Output the [X, Y] coordinate of the center of the cell containing the given text.  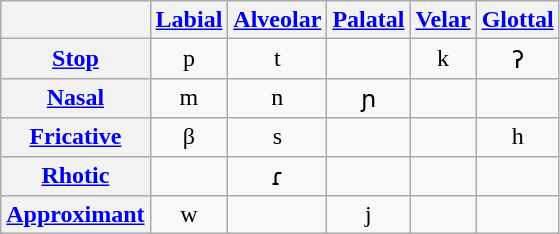
k [443, 59]
Stop [76, 59]
h [518, 137]
Palatal [368, 20]
s [278, 137]
Labial [189, 20]
Velar [443, 20]
Fricative [76, 137]
Nasal [76, 98]
Approximant [76, 215]
m [189, 98]
ɲ [368, 98]
w [189, 215]
Alveolar [278, 20]
Glottal [518, 20]
p [189, 59]
β [189, 137]
t [278, 59]
n [278, 98]
j [368, 215]
Rhotic [76, 176]
ʔ [518, 59]
ɾ [278, 176]
